From the cell containing the given text, extract its center point as [x, y] coordinate. 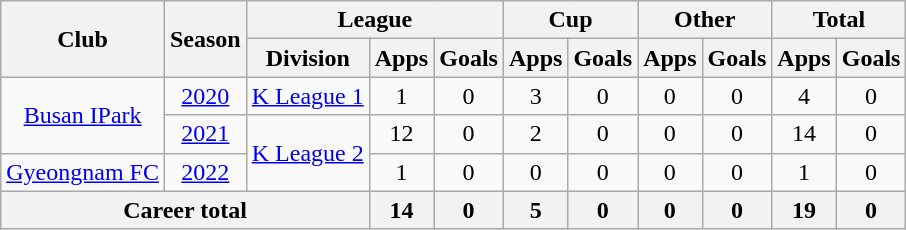
Other [705, 20]
Busan IPark [83, 115]
4 [804, 96]
2021 [205, 134]
Season [205, 39]
K League 2 [308, 153]
Gyeongnam FC [83, 172]
Cup [570, 20]
2022 [205, 172]
League [374, 20]
Division [308, 58]
5 [535, 210]
Career total [186, 210]
K League 1 [308, 96]
2020 [205, 96]
Club [83, 39]
2 [535, 134]
12 [401, 134]
Total [839, 20]
19 [804, 210]
3 [535, 96]
